Scan for the cell matching the given text and deliver its [x, y] coordinate at center. 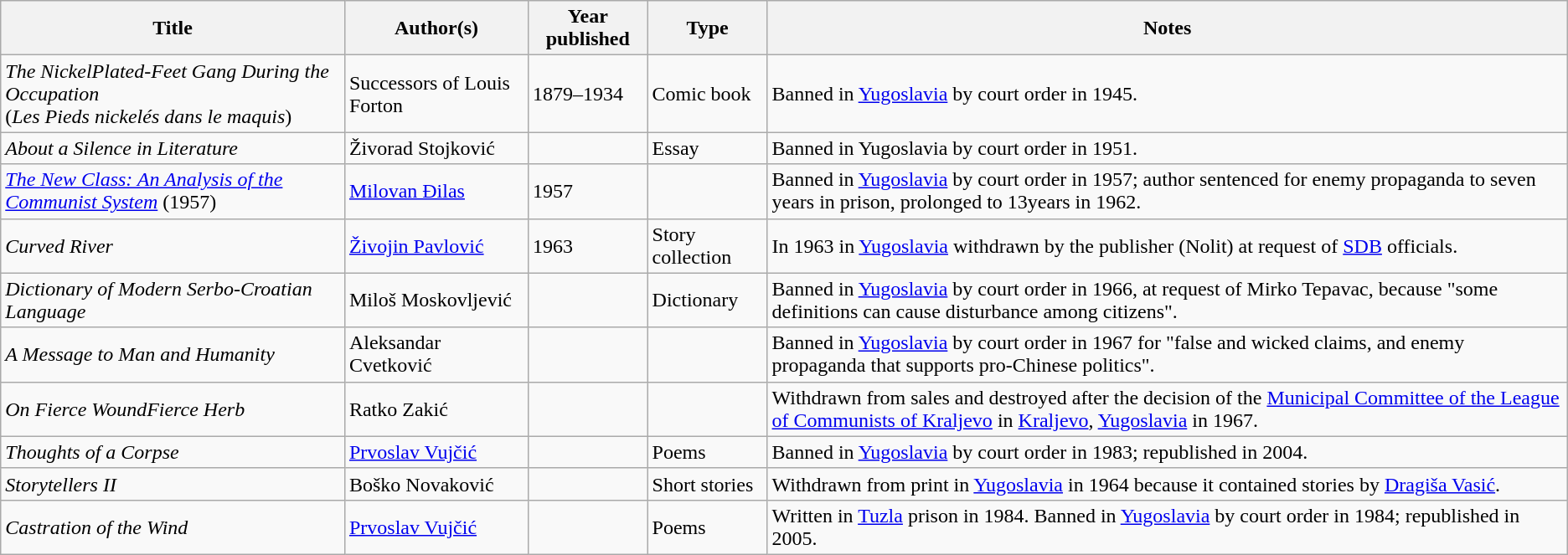
Successors of Louis Forton [436, 94]
Notes [1168, 28]
Essay [707, 148]
The New Class: An Analysis of the Communist System (1957) [173, 191]
Banned in Yugoslavia by court order in 1983; republished in 2004. [1168, 452]
Storytellers II [173, 484]
Boško Novaković [436, 484]
Aleksandar Cvetković [436, 355]
Curved River [173, 246]
Banned in Yugoslavia by court order in 1966, at request of Mirko Tepavac, because "some definitions can cause disturbance among citizens". [1168, 300]
1957 [588, 191]
Year published [588, 28]
1879–1934 [588, 94]
Dictionary [707, 300]
On Fierce WoundFierce Herb [173, 409]
Ratko Zakić [436, 409]
Milovan Đilas [436, 191]
Banned in Yugoslavia by court order in 1945. [1168, 94]
Castration of the Wind [173, 527]
1963 [588, 246]
Banned in Yugoslavia by court order in 1951. [1168, 148]
A Message to Man and Humanity [173, 355]
Thoughts of a Corpse [173, 452]
Story collection [707, 246]
Short stories [707, 484]
About a Silence in Literature [173, 148]
Banned in Yugoslavia by court order in 1957; author sentenced for enemy propaganda to seven years in prison, prolonged to 13years in 1962. [1168, 191]
Written in Tuzla prison in 1984. Banned in Yugoslavia by court order in 1984; republished in 2005. [1168, 527]
The NickelPlated-Feet Gang During the Occupation(Les Pieds nickelés dans le maquis) [173, 94]
Author(s) [436, 28]
Type [707, 28]
In 1963 in Yugoslavia withdrawn by the publisher (Nolit) at request of SDB officials. [1168, 246]
Banned in Yugoslavia by court order in 1967 for "false and wicked claims, and enemy propaganda that supports pro-Chinese politics". [1168, 355]
Živojin Pavlović [436, 246]
Comic book [707, 94]
Withdrawn from print in Yugoslavia in 1964 because it contained stories by Dragiša Vasić. [1168, 484]
Dictionary of Modern Serbo-Croatian Language [173, 300]
Živorad Stojković [436, 148]
Title [173, 28]
Miloš Moskovljević [436, 300]
